Return the (x, y) coordinate for the center point of the cell that contains the specified text.  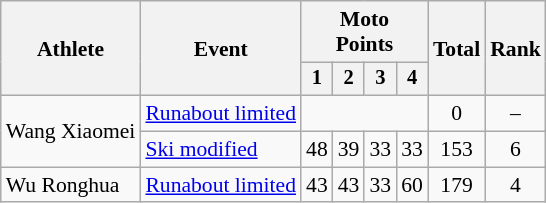
2 (349, 79)
153 (456, 150)
Rank (516, 48)
179 (456, 185)
Wang Xiaomei (71, 132)
Ski modified (220, 150)
– (516, 114)
60 (412, 185)
6 (516, 150)
Wu Ronghua (71, 185)
0 (456, 114)
3 (380, 79)
Total (456, 48)
Athlete (71, 48)
Moto Points (364, 32)
1 (317, 79)
Event (220, 48)
39 (349, 150)
48 (317, 150)
